Identify which cell holds the provided text, then report its [X, Y] central coordinate. 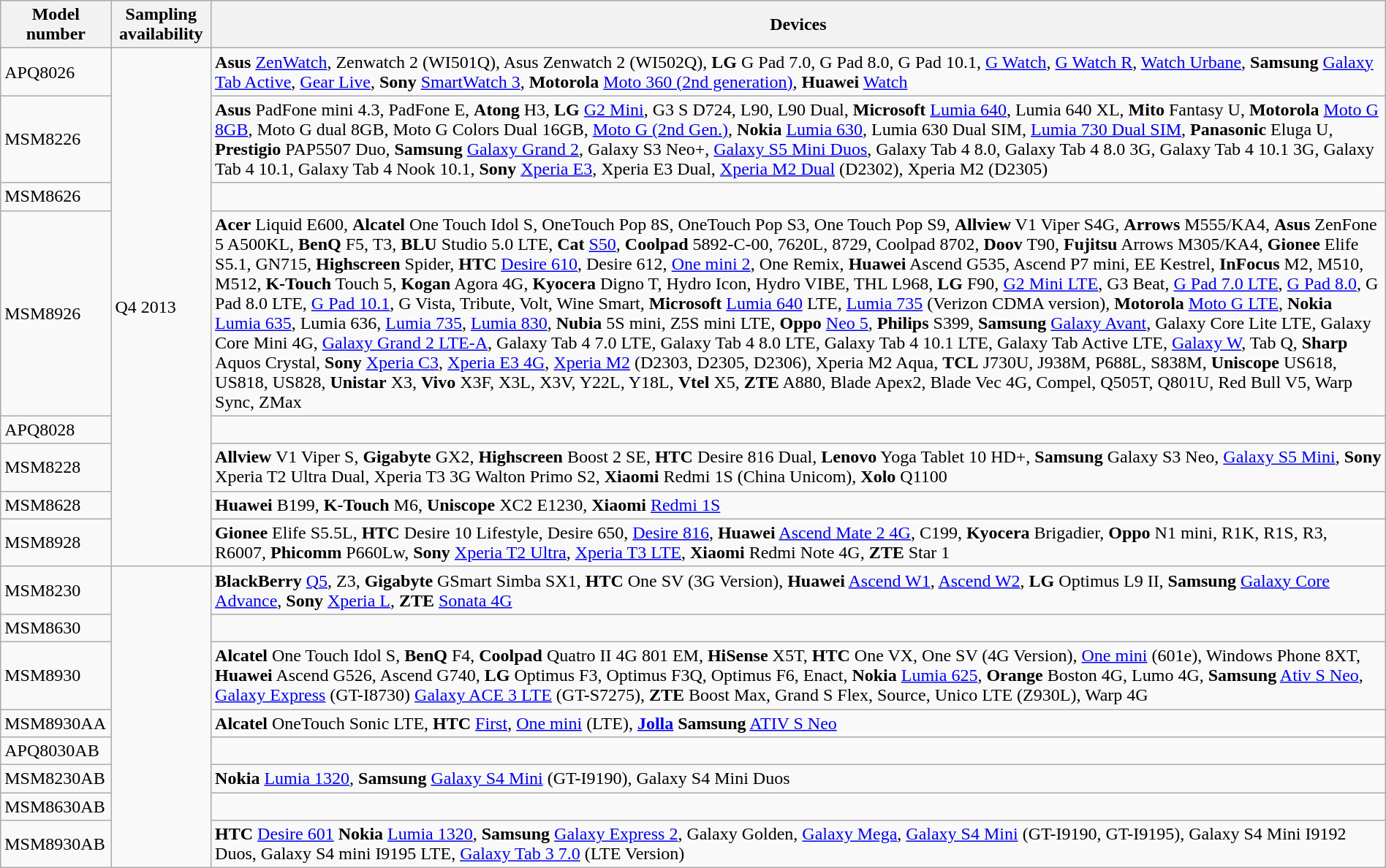
MSM8926 [56, 313]
MSM8228 [56, 468]
MSM8630AB [56, 807]
Sampling availability [161, 25]
APQ8026 [56, 72]
Huawei B199, K-Touch M6, Uniscope XC2 E1230, Xiaomi Redmi 1S [798, 505]
MSM8930AA [56, 723]
MSM8930AB [56, 845]
MSM8630 [56, 628]
MSM8230 [56, 590]
Q4 2013 [161, 308]
Model number [56, 25]
Nokia Lumia 1320, Samsung Galaxy S4 Mini (GT-I9190), Galaxy S4 Mini Duos [798, 779]
MSM8230AB [56, 779]
MSM8928 [56, 542]
Alcatel OneTouch Sonic LTE, HTC First, One mini (LTE), Jolla Samsung ATIV S Neo [798, 723]
MSM8626 [56, 197]
MSM8930 [56, 675]
MSM8628 [56, 505]
APQ8028 [56, 430]
APQ8030AB [56, 751]
MSM8226 [56, 139]
Devices [798, 25]
